Output the (x, y) coordinate of the center of the cell containing the given text.  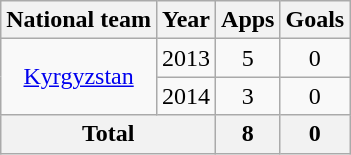
5 (248, 58)
3 (248, 96)
8 (248, 134)
National team (79, 20)
Year (186, 20)
Goals (315, 20)
Kyrgyzstan (79, 77)
Apps (248, 20)
2013 (186, 58)
2014 (186, 96)
Total (108, 134)
